Pinpoint the cell where the given text exists, returning its [X, Y] midpoint coordinate. 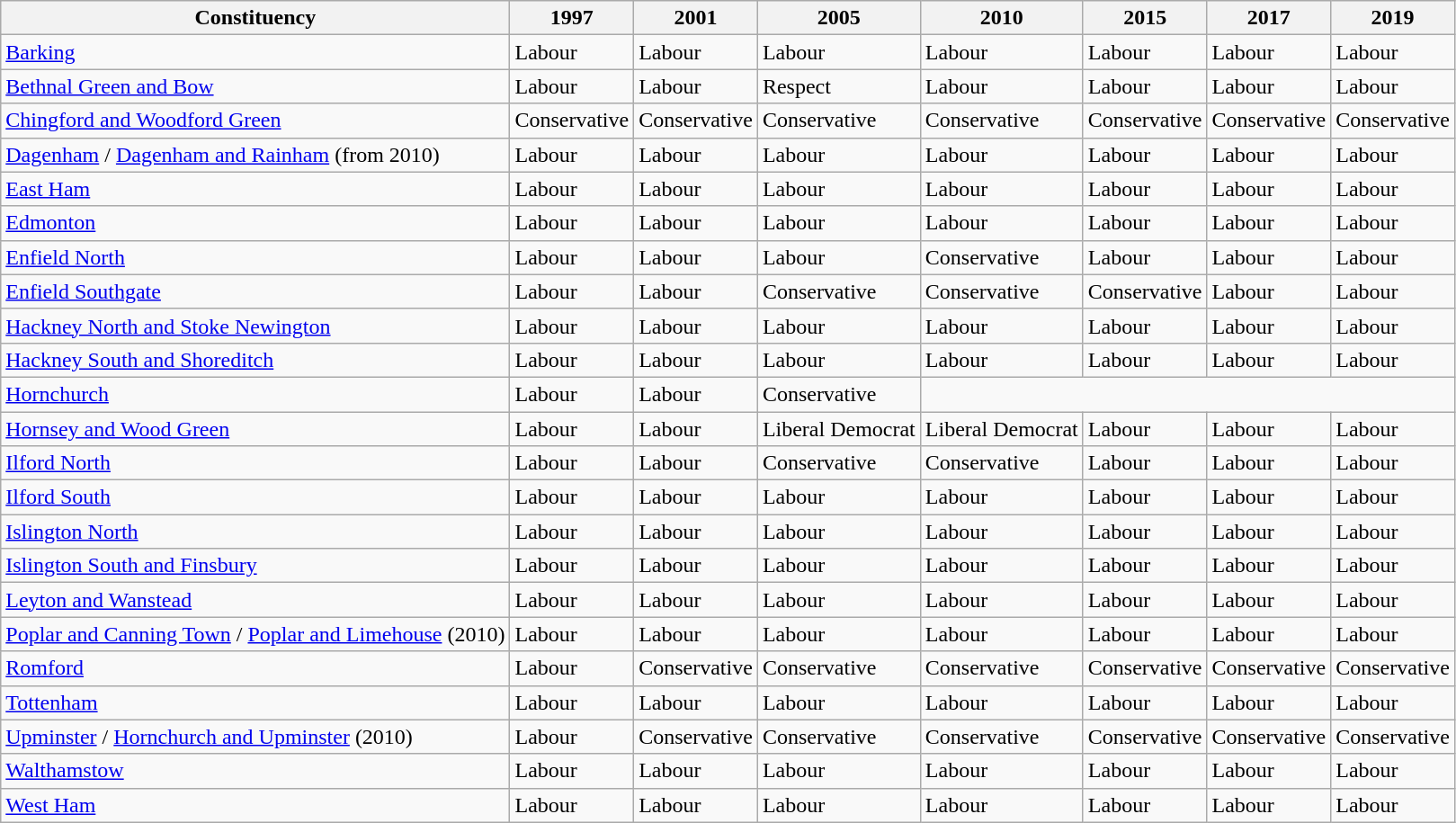
Barking [255, 52]
Leyton and Wanstead [255, 600]
Hackney North and Stoke Newington [255, 326]
Poplar and Canning Town / Poplar and Limehouse (2010) [255, 634]
West Ham [255, 805]
Walthamstow [255, 771]
Constituency [255, 18]
Hornsey and Wood Green [255, 429]
Edmonton [255, 223]
Islington North [255, 532]
2017 [1269, 18]
Upminster / Hornchurch and Upminster (2010) [255, 737]
Ilford South [255, 497]
Hackney South and Shoreditch [255, 360]
2010 [1002, 18]
Romford [255, 668]
Dagenham / Dagenham and Rainham (from 2010) [255, 155]
1997 [572, 18]
2005 [838, 18]
2001 [696, 18]
Enfield North [255, 257]
Respect [838, 86]
Chingford and Woodford Green [255, 121]
2015 [1145, 18]
Bethnal Green and Bow [255, 86]
2019 [1393, 18]
Enfield Southgate [255, 291]
Islington South and Finsbury [255, 566]
East Ham [255, 189]
Tottenham [255, 702]
Hornchurch [255, 394]
Ilford North [255, 463]
